Return the [X, Y] coordinate for the center point of the cell that contains the specified text.  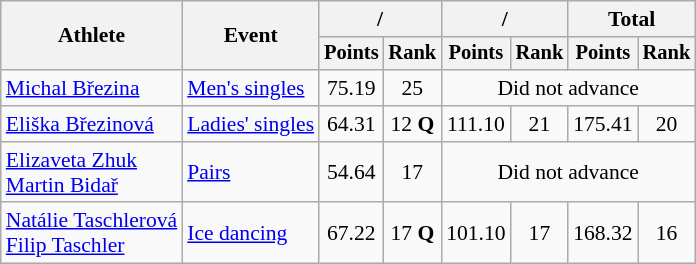
Michal Březina [92, 88]
12 Q [413, 124]
Event [250, 36]
67.22 [351, 234]
Elizaveta Zhuk Martin Bidař [92, 172]
25 [413, 88]
Eliška Březinová [92, 124]
54.64 [351, 172]
Total [632, 19]
75.19 [351, 88]
101.10 [476, 234]
64.31 [351, 124]
Ladies' singles [250, 124]
Pairs [250, 172]
Ice dancing [250, 234]
111.10 [476, 124]
17 Q [413, 234]
168.32 [602, 234]
16 [667, 234]
175.41 [602, 124]
Natálie Taschlerová Filip Taschler [92, 234]
Men's singles [250, 88]
21 [540, 124]
Athlete [92, 36]
20 [667, 124]
